Return the (X, Y) coordinate for the center point of the cell that contains the specified text.  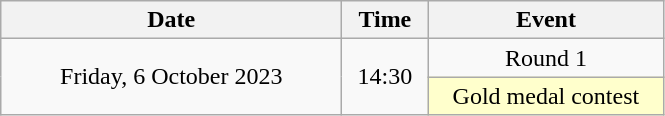
Round 1 (546, 58)
14:30 (385, 77)
Time (385, 20)
Gold medal contest (546, 96)
Date (172, 20)
Friday, 6 October 2023 (172, 77)
Event (546, 20)
